Capture the cell that displays the provided text and extract its [X, Y] central coordinate. 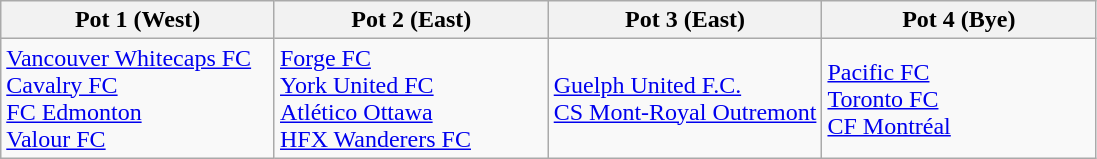
Forge FCYork United FCAtlético OttawaHFX Wanderers FC [411, 98]
Pot 1 (West) [138, 20]
Vancouver Whitecaps FCCavalry FCFC EdmontonValour FC [138, 98]
Guelph United F.C.CS Mont-Royal Outremont [685, 98]
Pot 4 (Bye) [959, 20]
Pot 3 (East) [685, 20]
Pot 2 (East) [411, 20]
Pacific FCToronto FCCF Montréal [959, 98]
